Provide the [x, y] coordinate of the cell's center where the given text is located.  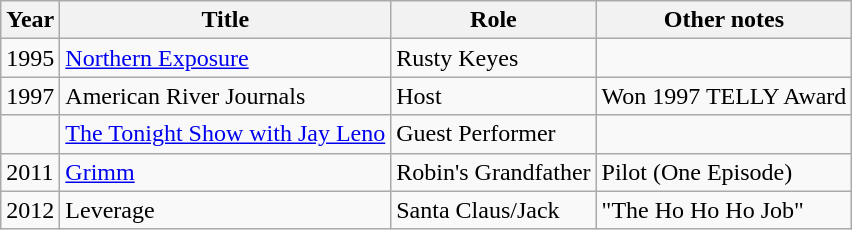
The Tonight Show with Jay Leno [226, 134]
Northern Exposure [226, 58]
Robin's Grandfather [494, 172]
Grimm [226, 172]
Host [494, 96]
2011 [30, 172]
1995 [30, 58]
Role [494, 20]
"The Ho Ho Ho Job" [724, 210]
Guest Performer [494, 134]
2012 [30, 210]
Other notes [724, 20]
Won 1997 TELLY Award [724, 96]
American River Journals [226, 96]
Year [30, 20]
Leverage [226, 210]
Santa Claus/Jack [494, 210]
Rusty Keyes [494, 58]
Pilot (One Episode) [724, 172]
1997 [30, 96]
Title [226, 20]
